Determine the (X, Y) coordinate at the center of the cell enclosing the given text.  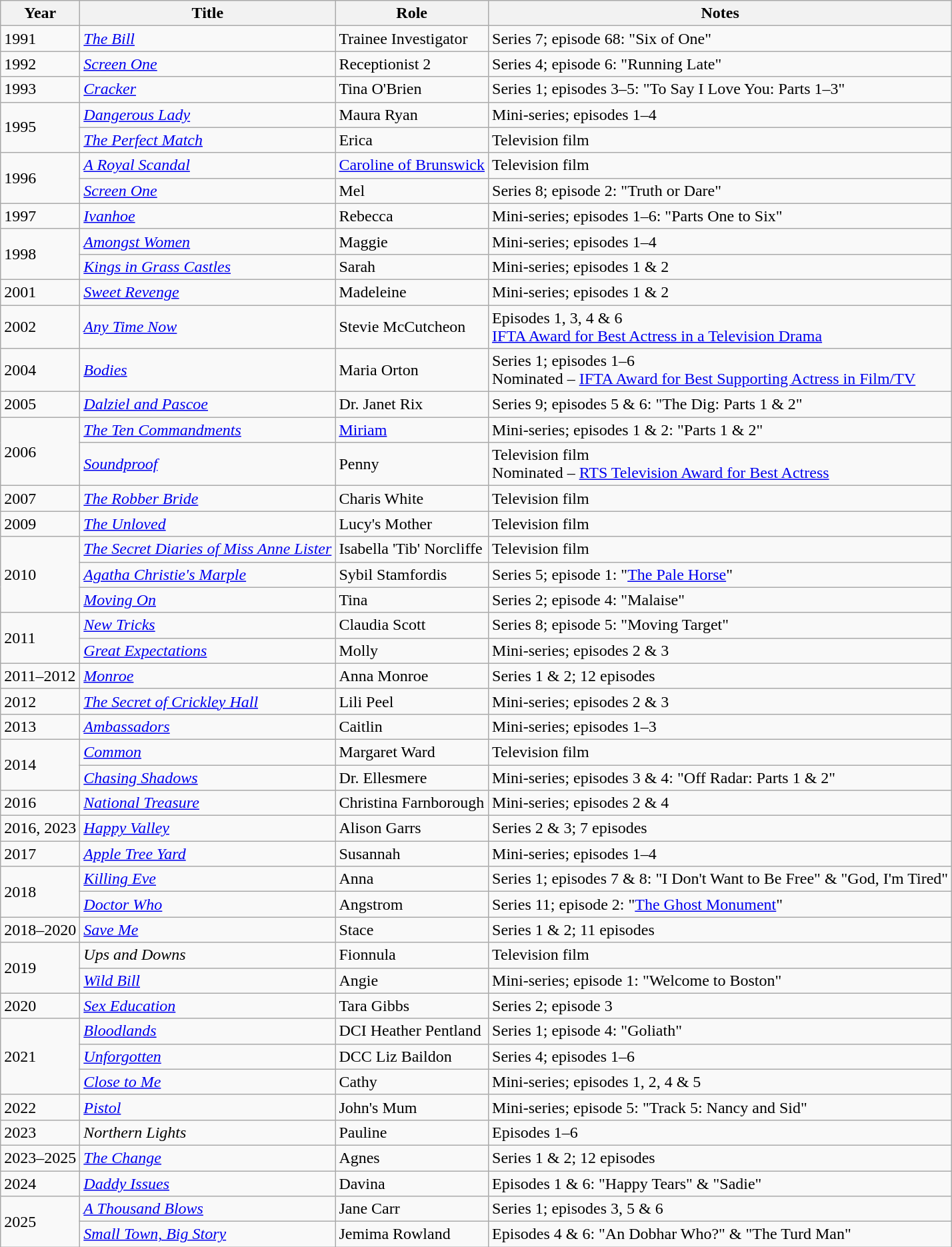
Ups and Downs (208, 955)
2007 (40, 499)
Dalziel and Pascoe (208, 405)
Ivanhoe (208, 216)
2016, 2023 (40, 828)
Tara Gibbs (412, 1006)
2018 (40, 892)
Agnes (412, 1158)
Episodes 4 & 6: "An Dobhar Who?" & "The Turd Man" (720, 1234)
Amongst Women (208, 241)
Ambassadors (208, 726)
Northern Lights (208, 1132)
Series 2 & 3; 7 episodes (720, 828)
Mini-series; episode 1: "Welcome to Boston" (720, 980)
Jane Carr (412, 1209)
Chasing Shadows (208, 778)
2014 (40, 764)
The Ten Commandments (208, 430)
Series 2; episode 3 (720, 1006)
Role (412, 13)
1995 (40, 127)
2017 (40, 854)
Sybil Stamfordis (412, 575)
Receptionist 2 (412, 64)
Great Expectations (208, 650)
Anna (412, 879)
Wild Bill (208, 980)
Close to Me (208, 1082)
Series 4; episodes 1–6 (720, 1056)
Series 5; episode 1: "The Pale Horse" (720, 575)
Tina O'Brien (412, 89)
DCI Heather Pentland (412, 1031)
Pistol (208, 1107)
2004 (40, 371)
1997 (40, 216)
2012 (40, 701)
Series 4; episode 6: "Running Late" (720, 64)
2020 (40, 1006)
Unforgotten (208, 1056)
Television filmNominated – RTS Television Award for Best Actress (720, 464)
Claudia Scott (412, 625)
The Change (208, 1158)
Year (40, 13)
Apple Tree Yard (208, 854)
New Tricks (208, 625)
2001 (40, 292)
Maggie (412, 241)
Series 7; episode 68: "Six of One" (720, 39)
Mini-series; episodes 1–3 (720, 726)
Maura Ryan (412, 115)
2011 (40, 638)
2011–2012 (40, 676)
Mini-series; episodes 3 & 4: "Off Radar: Parts 1 & 2" (720, 778)
Sweet Revenge (208, 292)
Davina (412, 1183)
Caitlin (412, 726)
Series 8; episode 2: "Truth or Dare" (720, 191)
2006 (40, 452)
Bodies (208, 371)
1998 (40, 254)
Molly (412, 650)
DCC Liz Baildon (412, 1056)
Agatha Christie's Marple (208, 575)
Series 1; episode 4: "Goliath" (720, 1031)
Cathy (412, 1082)
The Bill (208, 39)
Charis White (412, 499)
2022 (40, 1107)
Any Time Now (208, 327)
Mini-series; episodes 1 & 2: "Parts 1 & 2" (720, 430)
2021 (40, 1056)
Maria Orton (412, 371)
Series 1; episodes 3–5: "To Say I Love You: Parts 1–3" (720, 89)
1991 (40, 39)
2018–2020 (40, 930)
Anna Monroe (412, 676)
Alison Garrs (412, 828)
Moving On (208, 600)
Stace (412, 930)
Susannah (412, 854)
Mini-series; episodes 1, 2, 4 & 5 (720, 1082)
The Unloved (208, 524)
Lucy's Mother (412, 524)
2002 (40, 327)
Kings in Grass Castles (208, 267)
Series 1 & 2; 11 episodes (720, 930)
Penny (412, 464)
2010 (40, 575)
2005 (40, 405)
2024 (40, 1183)
Madeleine (412, 292)
1993 (40, 89)
Stevie McCutcheon (412, 327)
1992 (40, 64)
2009 (40, 524)
2016 (40, 803)
Monroe (208, 676)
Title (208, 13)
Dangerous Lady (208, 115)
Caroline of Brunswick (412, 165)
Killing Eve (208, 879)
Series 11; episode 2: "The Ghost Monument" (720, 904)
The Perfect Match (208, 140)
Series 1; episodes 7 & 8: "I Don't Want to Be Free" & "God, I'm Tired" (720, 879)
Miriam (412, 430)
Fionnula (412, 955)
Lili Peel (412, 701)
Notes (720, 13)
Pauline (412, 1132)
The Robber Bride (208, 499)
Angstrom (412, 904)
Episodes 1, 3, 4 & 6IFTA Award for Best Actress in a Television Drama (720, 327)
Erica (412, 140)
Series 1; episodes 1–6Nominated – IFTA Award for Best Supporting Actress in Film/TV (720, 371)
Save Me (208, 930)
Christina Farnborough (412, 803)
National Treasure (208, 803)
Series 9; episodes 5 & 6: "The Dig: Parts 1 & 2" (720, 405)
The Secret of Crickley Hall (208, 701)
A Royal Scandal (208, 165)
Rebecca (412, 216)
Bloodlands (208, 1031)
Sarah (412, 267)
Daddy Issues (208, 1183)
2023–2025 (40, 1158)
Mini-series; episodes 2 & 4 (720, 803)
Cracker (208, 89)
Mel (412, 191)
Sex Education (208, 1006)
Episodes 1–6 (720, 1132)
Doctor Who (208, 904)
Margaret Ward (412, 752)
Series 1; episodes 3, 5 & 6 (720, 1209)
1996 (40, 178)
2019 (40, 968)
Common (208, 752)
Small Town, Big Story (208, 1234)
Series 8; episode 5: "Moving Target" (720, 625)
Mini-series; episode 5: "Track 5: Nancy and Sid" (720, 1107)
John's Mum (412, 1107)
2013 (40, 726)
The Secret Diaries of Miss Anne Lister (208, 549)
Episodes 1 & 6: "Happy Tears" & "Sadie" (720, 1183)
Series 2; episode 4: "Malaise" (720, 600)
2025 (40, 1222)
Dr. Ellesmere (412, 778)
Trainee Investigator (412, 39)
Jemima Rowland (412, 1234)
Isabella 'Tib' Norcliffe (412, 549)
Angie (412, 980)
Happy Valley (208, 828)
Soundproof (208, 464)
A Thousand Blows (208, 1209)
Dr. Janet Rix (412, 405)
2023 (40, 1132)
Mini-series; episodes 1–6: "Parts One to Six" (720, 216)
Tina (412, 600)
